Detect which cell encompasses the target text, then output its [X, Y] center coordinate. 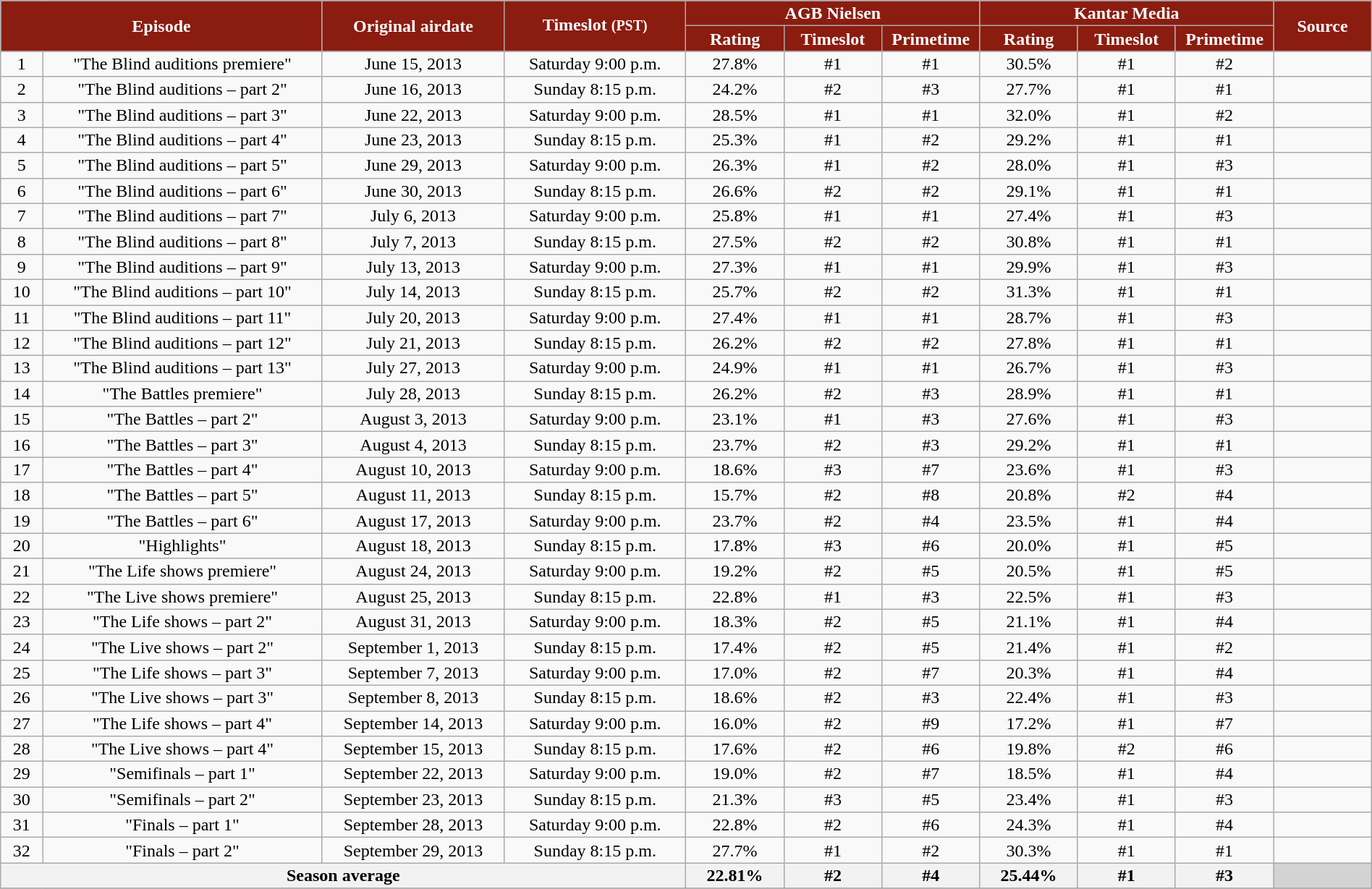
30.8% [1029, 242]
"The Blind auditions – part 4" [182, 140]
28.5% [735, 114]
23.6% [1029, 470]
"The Battles premiere" [182, 394]
29.1% [1029, 191]
July 28, 2013 [412, 394]
"The Blind auditions – part 9" [182, 266]
"The Live shows – part 4" [182, 749]
Season average [343, 875]
July 20, 2013 [412, 318]
July 13, 2013 [412, 266]
20.3% [1029, 673]
22.4% [1029, 697]
32 [22, 851]
7 [22, 216]
#8 [931, 495]
June 16, 2013 [412, 90]
16 [22, 444]
"The Live shows – part 3" [182, 697]
28.7% [1029, 318]
23.5% [1029, 521]
26 [22, 697]
August 11, 2013 [412, 495]
2 [22, 90]
17.8% [735, 545]
September 23, 2013 [412, 800]
25.44% [1029, 875]
28.0% [1029, 165]
Kantar Media [1127, 13]
27.5% [735, 242]
10 [22, 292]
June 15, 2013 [412, 64]
12 [22, 343]
"The Life shows premiere" [182, 571]
"The Live shows – part 2" [182, 647]
July 6, 2013 [412, 216]
22.5% [1029, 596]
26.3% [735, 165]
"The Blind auditions premiere" [182, 64]
#9 [931, 723]
Source [1323, 26]
20.8% [1029, 495]
18.3% [735, 622]
"The Blind auditions – part 6" [182, 191]
September 15, 2013 [412, 749]
17.2% [1029, 723]
August 24, 2013 [412, 571]
September 28, 2013 [412, 825]
"The Blind auditions – part 10" [182, 292]
24.3% [1029, 825]
August 4, 2013 [412, 444]
"The Battles – part 5" [182, 495]
20 [22, 545]
25.8% [735, 216]
5 [22, 165]
24.2% [735, 90]
"The Blind auditions – part 8" [182, 242]
27.3% [735, 266]
31.3% [1029, 292]
22 [22, 596]
17 [22, 470]
17.6% [735, 749]
"The Blind auditions – part 12" [182, 343]
"Semifinals – part 2" [182, 800]
26.6% [735, 191]
August 10, 2013 [412, 470]
"Highlights" [182, 545]
18.5% [1029, 774]
25.3% [735, 140]
August 17, 2013 [412, 521]
20.5% [1029, 571]
15.7% [735, 495]
"The Battles – part 2" [182, 420]
9 [22, 266]
July 27, 2013 [412, 369]
"The Life shows – part 2" [182, 622]
September 7, 2013 [412, 673]
28 [22, 749]
August 18, 2013 [412, 545]
August 25, 2013 [412, 596]
"The Blind auditions – part 5" [182, 165]
"Finals – part 2" [182, 851]
August 3, 2013 [412, 420]
23.4% [1029, 800]
6 [22, 191]
Original airdate [412, 26]
"Finals – part 1" [182, 825]
25 [22, 673]
21.1% [1029, 622]
11 [22, 318]
3 [22, 114]
September 8, 2013 [412, 697]
13 [22, 369]
"Semifinals – part 1" [182, 774]
July 21, 2013 [412, 343]
31 [22, 825]
19.8% [1029, 749]
September 1, 2013 [412, 647]
14 [22, 394]
28.9% [1029, 394]
1 [22, 64]
21.4% [1029, 647]
17.0% [735, 673]
"The Battles – part 4" [182, 470]
23 [22, 622]
AGB Nielsen [833, 13]
15 [22, 420]
September 14, 2013 [412, 723]
"The Life shows – part 3" [182, 673]
8 [22, 242]
19 [22, 521]
June 30, 2013 [412, 191]
"The Blind auditions – part 2" [182, 90]
27 [22, 723]
24.9% [735, 369]
"The Blind auditions – part 11" [182, 318]
30.3% [1029, 851]
22.81% [735, 875]
"The Battles – part 6" [182, 521]
18 [22, 495]
June 23, 2013 [412, 140]
"The Battles – part 3" [182, 444]
September 29, 2013 [412, 851]
17.4% [735, 647]
Episode [162, 26]
23.1% [735, 420]
30.5% [1029, 64]
August 31, 2013 [412, 622]
30 [22, 800]
"The Blind auditions – part 13" [182, 369]
"The Blind auditions – part 7" [182, 216]
July 14, 2013 [412, 292]
29.9% [1029, 266]
"The Life shows – part 4" [182, 723]
25.7% [735, 292]
26.7% [1029, 369]
"The Live shows premiere" [182, 596]
20.0% [1029, 545]
27.6% [1029, 420]
16.0% [735, 723]
June 22, 2013 [412, 114]
June 29, 2013 [412, 165]
24 [22, 647]
July 7, 2013 [412, 242]
Timeslot (PST) [595, 26]
4 [22, 140]
19.0% [735, 774]
29 [22, 774]
21 [22, 571]
32.0% [1029, 114]
19.2% [735, 571]
September 22, 2013 [412, 774]
21.3% [735, 800]
"The Blind auditions – part 3" [182, 114]
